Detect which cell encompasses the target text, then output its [X, Y] center coordinate. 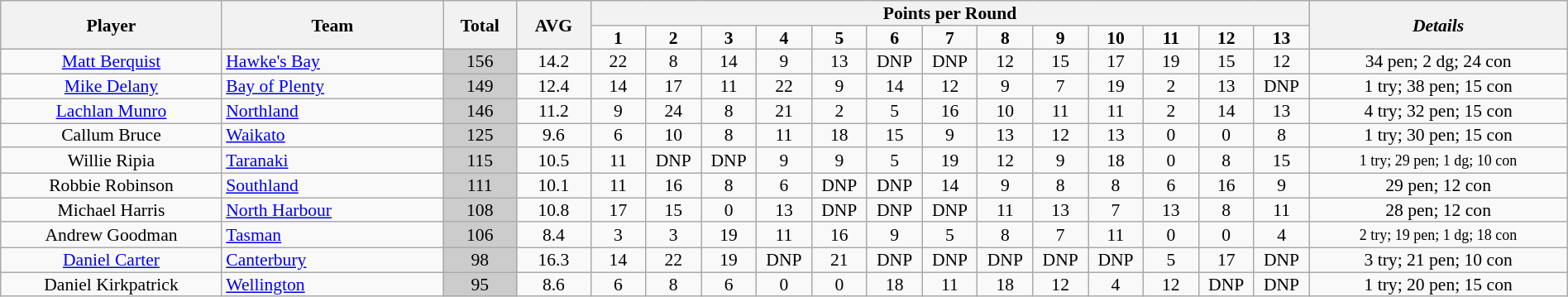
12.4 [554, 87]
Details [1438, 25]
Willie Ripia [111, 160]
Team [332, 25]
1 try; 38 pen; 15 con [1438, 87]
28 pen; 12 con [1438, 210]
156 [480, 62]
1 try; 29 pen; 1 dg; 10 con [1438, 160]
1 try; 20 pen; 15 con [1438, 285]
3 try; 21 pen; 10 con [1438, 261]
10.8 [554, 210]
29 pen; 12 con [1438, 186]
16.3 [554, 261]
8.4 [554, 235]
125 [480, 136]
106 [480, 235]
98 [480, 261]
24 [673, 111]
Tasman [332, 235]
North Harbour [332, 210]
Robbie Robinson [111, 186]
Total [480, 25]
9.6 [554, 136]
4 try; 32 pen; 15 con [1438, 111]
Player [111, 25]
AVG [554, 25]
Northland [332, 111]
10.5 [554, 160]
115 [480, 160]
Daniel Carter [111, 261]
146 [480, 111]
34 pen; 2 dg; 24 con [1438, 62]
Michael Harris [111, 210]
95 [480, 285]
10.1 [554, 186]
1 [619, 38]
1 try; 30 pen; 15 con [1438, 136]
Canterbury [332, 261]
Taranaki [332, 160]
149 [480, 87]
Waikato [332, 136]
11.2 [554, 111]
Andrew Goodman [111, 235]
8.6 [554, 285]
Bay of Plenty [332, 87]
Mike Delany [111, 87]
Wellington [332, 285]
Daniel Kirkpatrick [111, 285]
Lachlan Munro [111, 111]
Points per Round [949, 13]
111 [480, 186]
Matt Berquist [111, 62]
108 [480, 210]
Callum Bruce [111, 136]
2 try; 19 pen; 1 dg; 18 con [1438, 235]
Hawke's Bay [332, 62]
14.2 [554, 62]
Southland [332, 186]
